For the text-containing cell, return its midpoint in [X, Y] coordinate format. 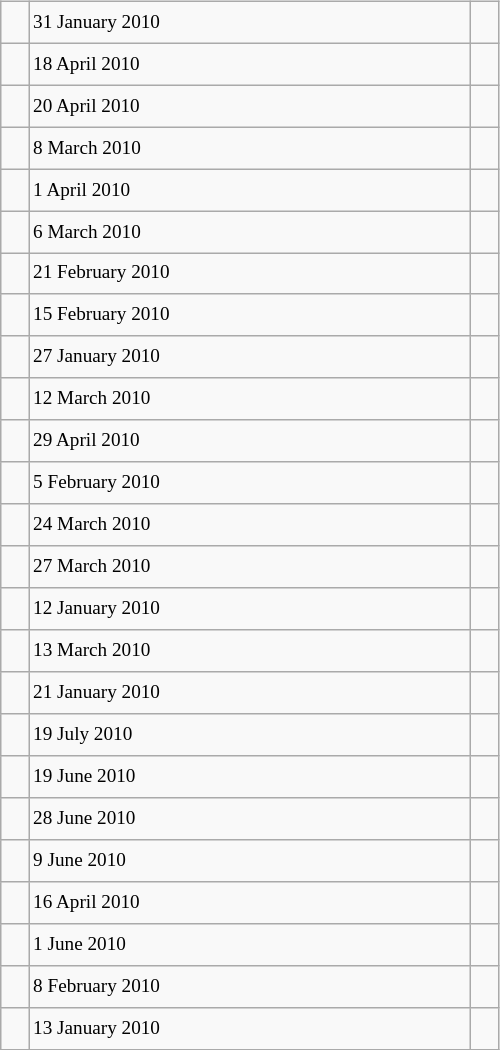
27 January 2010 [249, 357]
19 June 2010 [249, 777]
8 March 2010 [249, 148]
28 June 2010 [249, 819]
31 January 2010 [249, 22]
27 March 2010 [249, 567]
21 January 2010 [249, 693]
29 April 2010 [249, 441]
9 June 2010 [249, 861]
24 March 2010 [249, 525]
5 February 2010 [249, 483]
1 April 2010 [249, 190]
13 March 2010 [249, 651]
8 February 2010 [249, 986]
16 April 2010 [249, 902]
21 February 2010 [249, 274]
20 April 2010 [249, 106]
12 March 2010 [249, 399]
15 February 2010 [249, 315]
13 January 2010 [249, 1028]
19 July 2010 [249, 735]
12 January 2010 [249, 609]
18 April 2010 [249, 64]
1 June 2010 [249, 944]
6 March 2010 [249, 232]
